Identify which cell holds the provided text, then report its (x, y) central coordinate. 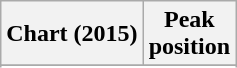
Peakposition (189, 34)
Chart (2015) (72, 34)
